Scan for the cell matching the given text and deliver its (x, y) coordinate at center. 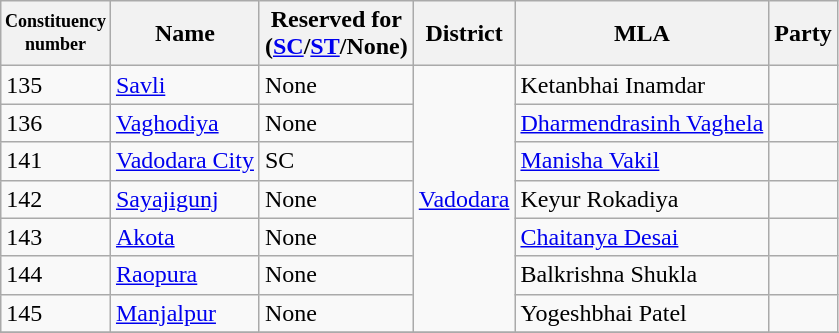
Keyur Rokadiya (642, 199)
Chaitanya Desai (642, 237)
Name (184, 34)
Manisha Vakil (642, 161)
141 (56, 161)
Balkrishna Shukla (642, 275)
Vadodara (464, 199)
Vaghodiya (184, 123)
Manjalpur (184, 313)
SC (336, 161)
Raopura (184, 275)
142 (56, 199)
Sayajigunj (184, 199)
Constituency number (56, 34)
135 (56, 85)
Vadodara City (184, 161)
136 (56, 123)
Dharmendrasinh Vaghela (642, 123)
Reserved for(SC/ST/None) (336, 34)
District (464, 34)
145 (56, 313)
144 (56, 275)
Ketanbhai Inamdar (642, 85)
Party (803, 34)
MLA (642, 34)
Savli (184, 85)
Yogeshbhai Patel (642, 313)
143 (56, 237)
Akota (184, 237)
